Locate the cell with the specified text and output its [X, Y] center coordinate. 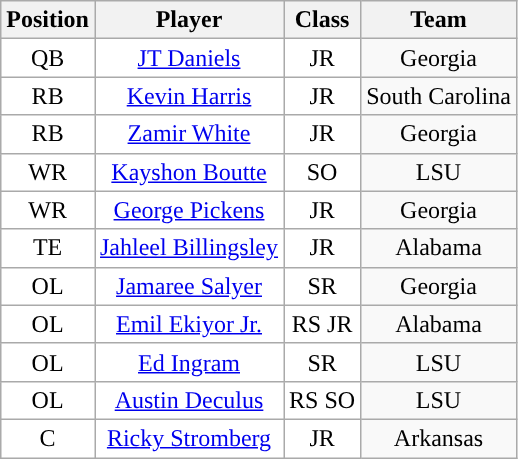
Jahleel Billingsley [188, 248]
Arkansas [439, 438]
Jamaree Salyer [188, 286]
Class [322, 20]
RS SO [322, 400]
Kevin Harris [188, 96]
Player [188, 20]
JT Daniels [188, 58]
South Carolina [439, 96]
C [48, 438]
Ed Ingram [188, 362]
Ricky Stromberg [188, 438]
Team [439, 20]
Emil Ekiyor Jr. [188, 324]
SO [322, 172]
Position [48, 20]
QB [48, 58]
TE [48, 248]
Kayshon Boutte [188, 172]
George Pickens [188, 210]
RS JR [322, 324]
Zamir White [188, 134]
Austin Deculus [188, 400]
